Detect which cell encompasses the target text, then output its (X, Y) center coordinate. 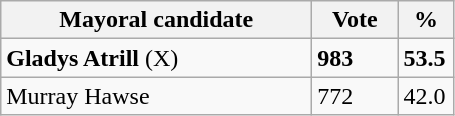
Murray Hawse (156, 96)
% (426, 20)
53.5 (426, 58)
Vote (355, 20)
42.0 (426, 96)
772 (355, 96)
Mayoral candidate (156, 20)
Gladys Atrill (X) (156, 58)
983 (355, 58)
